For the text-containing cell, return its midpoint in [X, Y] coordinate format. 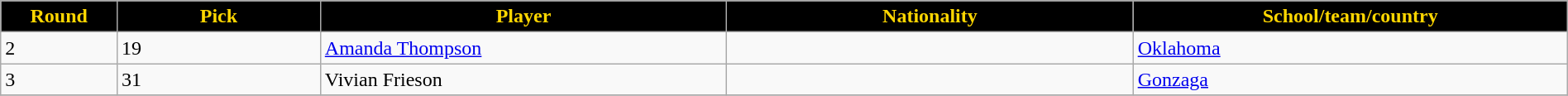
Player [523, 17]
Nationality [930, 17]
Gonzaga [1350, 79]
School/team/country [1350, 17]
Round [60, 17]
Pick [219, 17]
2 [60, 48]
Vivian Frieson [523, 79]
Amanda Thompson [523, 48]
3 [60, 79]
Oklahoma [1350, 48]
31 [219, 79]
19 [219, 48]
